Detect which cell encompasses the target text, then output its [X, Y] center coordinate. 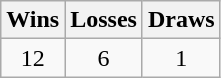
6 [104, 58]
1 [181, 58]
Wins [33, 20]
12 [33, 58]
Draws [181, 20]
Losses [104, 20]
